For the text-containing cell, return its midpoint in (X, Y) coordinate format. 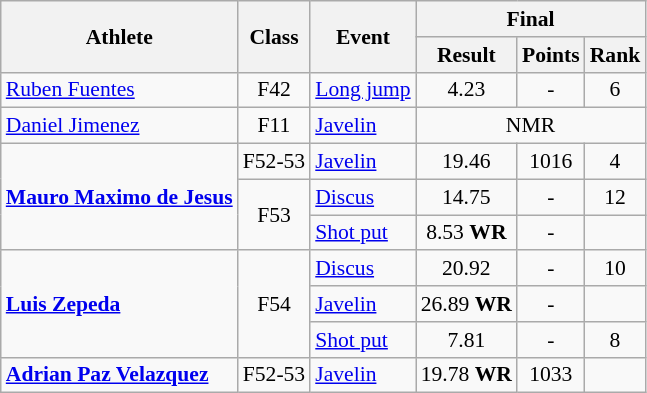
8 (616, 340)
20.92 (466, 269)
14.75 (466, 197)
19.46 (466, 162)
F11 (274, 126)
F42 (274, 90)
Ruben Fuentes (120, 90)
1016 (551, 162)
12 (616, 197)
Event (362, 36)
Mauro Maximo de Jesus (120, 198)
1033 (551, 375)
Result (466, 55)
19.78 WR (466, 375)
Daniel Jimenez (120, 126)
8.53 WR (466, 233)
Athlete (120, 36)
Rank (616, 55)
Luis Zepeda (120, 304)
Final (531, 19)
Adrian Paz Velazquez (120, 375)
NMR (531, 126)
Class (274, 36)
Points (551, 55)
10 (616, 269)
F54 (274, 304)
F53 (274, 214)
Long jump (362, 90)
4 (616, 162)
4.23 (466, 90)
7.81 (466, 340)
26.89 WR (466, 304)
6 (616, 90)
